For the text-containing cell, return its midpoint in [X, Y] coordinate format. 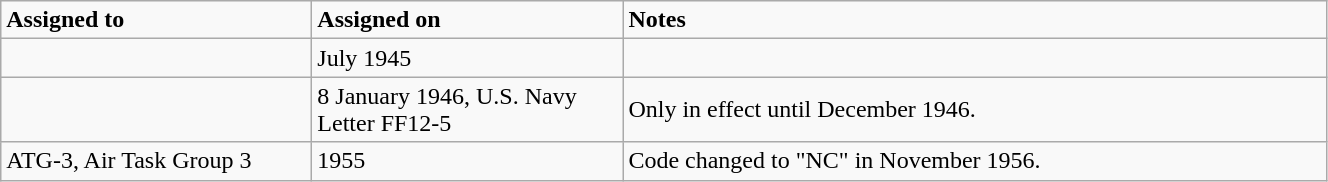
Assigned to [156, 20]
Only in effect until December 1946. [975, 110]
ATG-3, Air Task Group 3 [156, 161]
Code changed to "NC" in November 1956. [975, 161]
1955 [468, 161]
Assigned on [468, 20]
Notes [975, 20]
July 1945 [468, 58]
8 January 1946, U.S. Navy Letter FF12-5 [468, 110]
